For the text-containing cell, return its midpoint in [x, y] coordinate format. 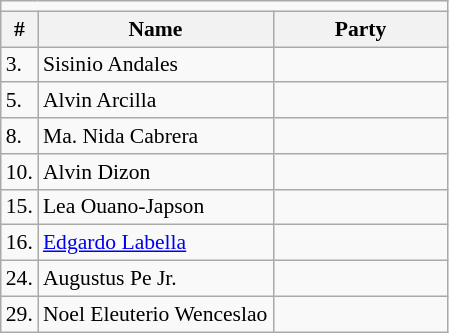
8. [20, 136]
24. [20, 279]
Name [156, 29]
Alvin Dizon [156, 172]
Ma. Nida Cabrera [156, 136]
Noel Eleuterio Wenceslao [156, 314]
5. [20, 101]
# [20, 29]
3. [20, 65]
16. [20, 243]
Party [360, 29]
29. [20, 314]
Augustus Pe Jr. [156, 279]
Sisinio Andales [156, 65]
Alvin Arcilla [156, 101]
Edgardo Labella [156, 243]
15. [20, 207]
Lea Ouano-Japson [156, 207]
10. [20, 172]
